Search for the cell housing the specified text and yield its (x, y) center coordinate. 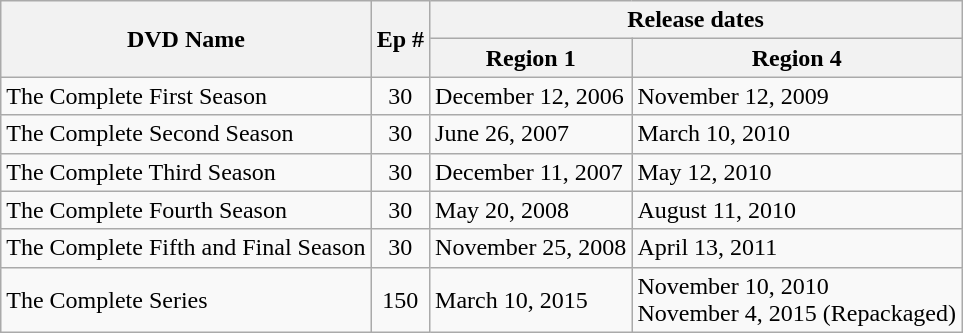
The Complete Series (186, 300)
Release dates (696, 20)
Region 4 (797, 58)
November 25, 2008 (531, 248)
March 10, 2015 (531, 300)
June 26, 2007 (531, 134)
May 20, 2008 (531, 210)
April 13, 2011 (797, 248)
The Complete Third Season (186, 172)
August 11, 2010 (797, 210)
The Complete Fourth Season (186, 210)
Ep # (400, 39)
The Complete Fifth and Final Season (186, 248)
November 10, 2010November 4, 2015 (Repackaged) (797, 300)
May 12, 2010 (797, 172)
March 10, 2010 (797, 134)
The Complete Second Season (186, 134)
December 12, 2006 (531, 96)
Region 1 (531, 58)
DVD Name (186, 39)
150 (400, 300)
The Complete First Season (186, 96)
November 12, 2009 (797, 96)
December 11, 2007 (531, 172)
